For the text-containing cell, return its midpoint in (X, Y) coordinate format. 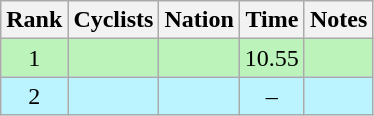
Cyclists (114, 20)
10.55 (272, 58)
2 (34, 96)
Time (272, 20)
– (272, 96)
Notes (338, 20)
1 (34, 58)
Nation (199, 20)
Rank (34, 20)
